Pinpoint the cell where the given text exists, returning its [x, y] midpoint coordinate. 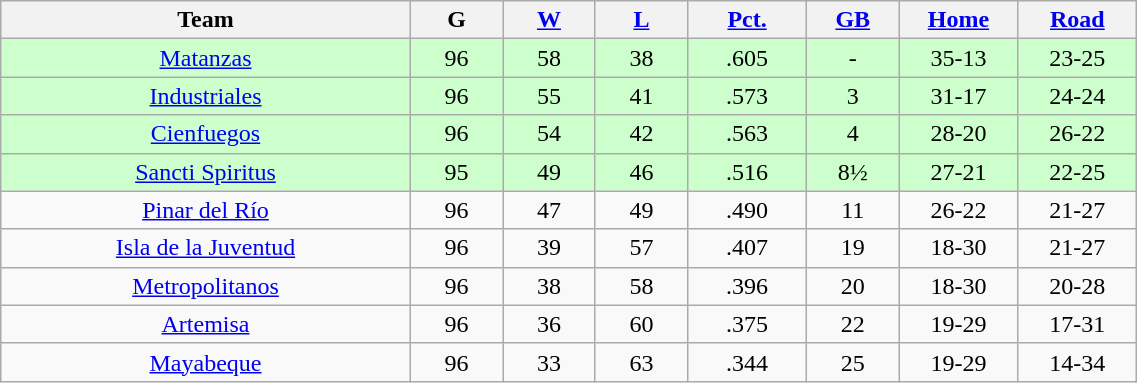
36 [549, 324]
.407 [748, 248]
27-21 [958, 172]
Cienfuegos [206, 134]
.375 [748, 324]
Road [1078, 20]
42 [641, 134]
55 [549, 96]
Mayabeque [206, 362]
Team [206, 20]
35-13 [958, 58]
25 [853, 362]
Metropolitanos [206, 286]
20-28 [1078, 286]
Artemisa [206, 324]
L [641, 20]
39 [549, 248]
19 [853, 248]
GB [853, 20]
Industriales [206, 96]
- [853, 58]
22 [853, 324]
20 [853, 286]
11 [853, 210]
24-24 [1078, 96]
57 [641, 248]
.396 [748, 286]
Matanzas [206, 58]
14-34 [1078, 362]
63 [641, 362]
28-20 [958, 134]
95 [456, 172]
17-31 [1078, 324]
.563 [748, 134]
Pinar del Río [206, 210]
8½ [853, 172]
Isla de la Juventud [206, 248]
31-17 [958, 96]
22-25 [1078, 172]
.573 [748, 96]
46 [641, 172]
60 [641, 324]
.344 [748, 362]
33 [549, 362]
Pct. [748, 20]
.516 [748, 172]
W [549, 20]
47 [549, 210]
54 [549, 134]
4 [853, 134]
.605 [748, 58]
G [456, 20]
23-25 [1078, 58]
Sancti Spiritus [206, 172]
.490 [748, 210]
3 [853, 96]
Home [958, 20]
41 [641, 96]
